Determine the (x, y) coordinate at the center of the cell enclosing the given text.  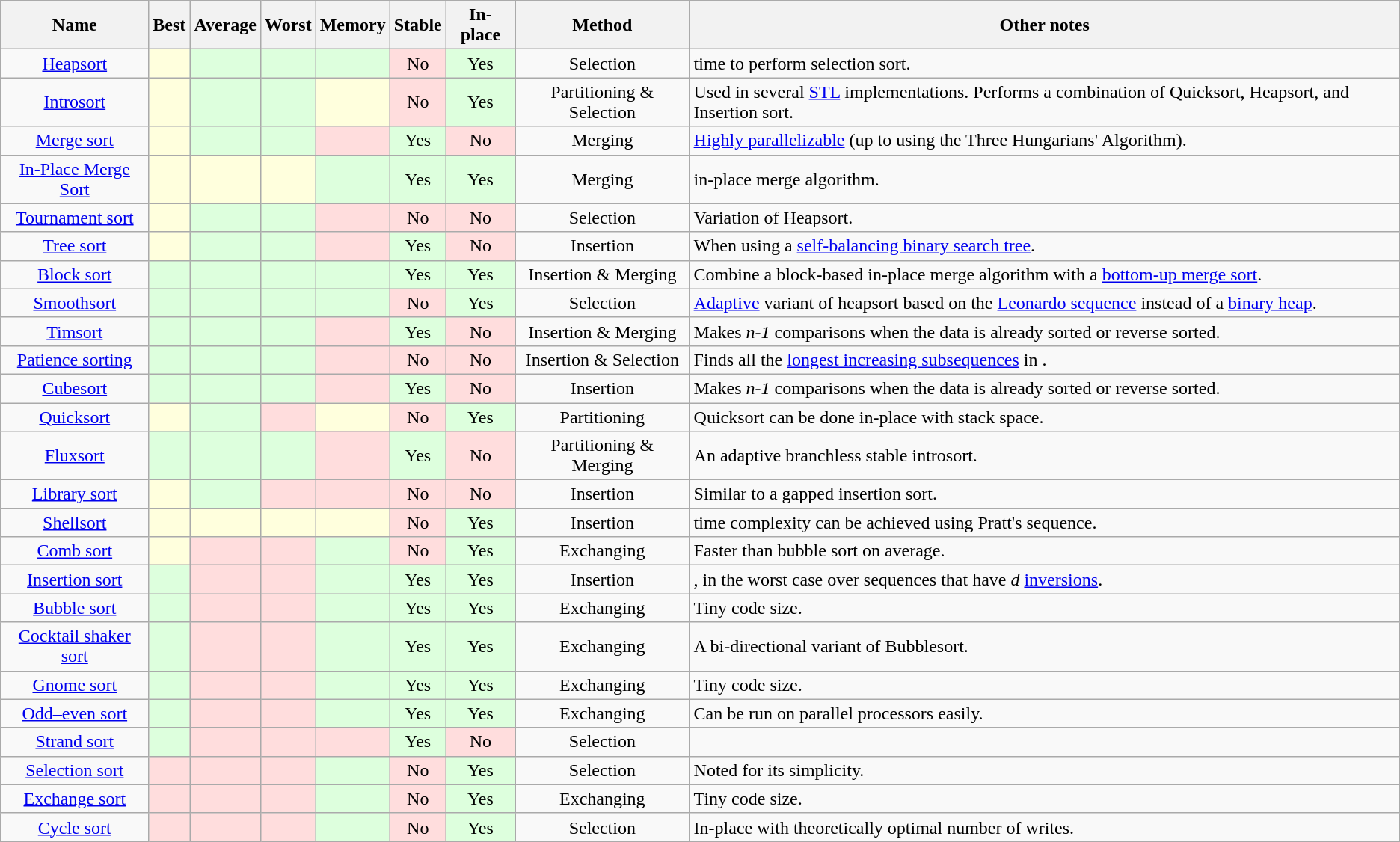
Bubble sort (75, 608)
Insertion & Selection (603, 360)
Gnome sort (75, 685)
Adaptive variant of heapsort based on the Leonardo sequence instead of a binary heap. (1044, 303)
In-place (480, 25)
Other notes (1044, 25)
time complexity can be achieved using Pratt's sequence. (1044, 523)
Introsort (75, 102)
A bi-directional variant of Bubblesort. (1044, 646)
Stable (417, 25)
Combine a block-based in-place merge algorithm with a bottom-up merge sort. (1044, 274)
Comb sort (75, 551)
Fluxsort (75, 456)
Strand sort (75, 742)
When using a self-balancing binary search tree. (1044, 246)
Quicksort (75, 417)
Exchange sort (75, 799)
Best (169, 25)
Shellsort (75, 523)
Name (75, 25)
Method (603, 25)
Quicksort can be done in-place with stack space. (1044, 417)
Timsort (75, 331)
Memory (353, 25)
Tournament sort (75, 218)
Average (226, 25)
Worst (288, 25)
Partitioning & Selection (603, 102)
time to perform selection sort. (1044, 64)
Patience sorting (75, 360)
Selection sort (75, 770)
Similar to a gapped insertion sort. (1044, 494)
Used in several STL implementations. Performs a combination of Quicksort, Heapsort, and Insertion sort. (1044, 102)
Noted for its simplicity. (1044, 770)
Variation of Heapsort. (1044, 218)
Library sort (75, 494)
Can be run on parallel processors easily. (1044, 713)
Insertion sort (75, 580)
Odd–even sort (75, 713)
, in the worst case over sequences that have d inversions. (1044, 580)
Faster than bubble sort on average. (1044, 551)
In-place with theoretically optimal number of writes. (1044, 827)
Cycle sort (75, 827)
Highly parallelizable (up to using the Three Hungarians' Algorithm). (1044, 141)
Partitioning (603, 417)
Merge sort (75, 141)
Cubesort (75, 388)
Cocktail shaker sort (75, 646)
Heapsort (75, 64)
Partitioning & Merging (603, 456)
Finds all the longest increasing subsequences in . (1044, 360)
Tree sort (75, 246)
In-Place Merge Sort (75, 179)
in-place merge algorithm. (1044, 179)
Block sort (75, 274)
Smoothsort (75, 303)
An adaptive branchless stable introsort. (1044, 456)
